Output the (X, Y) coordinate of the center of the cell containing the given text.  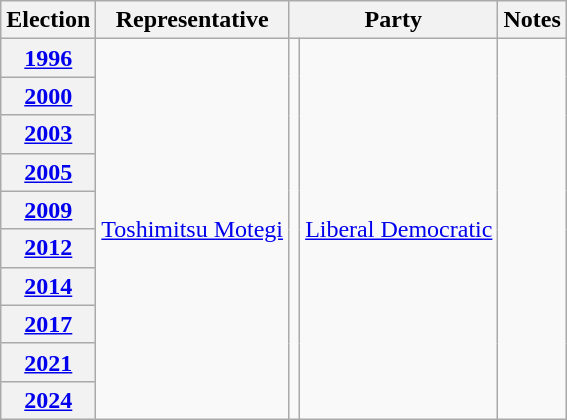
2014 (48, 286)
Party (394, 20)
2009 (48, 210)
Liberal Democratic (399, 230)
2017 (48, 324)
Toshimitsu Motegi (192, 230)
Representative (192, 20)
2012 (48, 248)
2005 (48, 172)
2024 (48, 400)
2021 (48, 362)
2003 (48, 134)
1996 (48, 58)
2000 (48, 96)
Election (48, 20)
Notes (532, 20)
